Search for the cell housing the specified text and yield its (x, y) center coordinate. 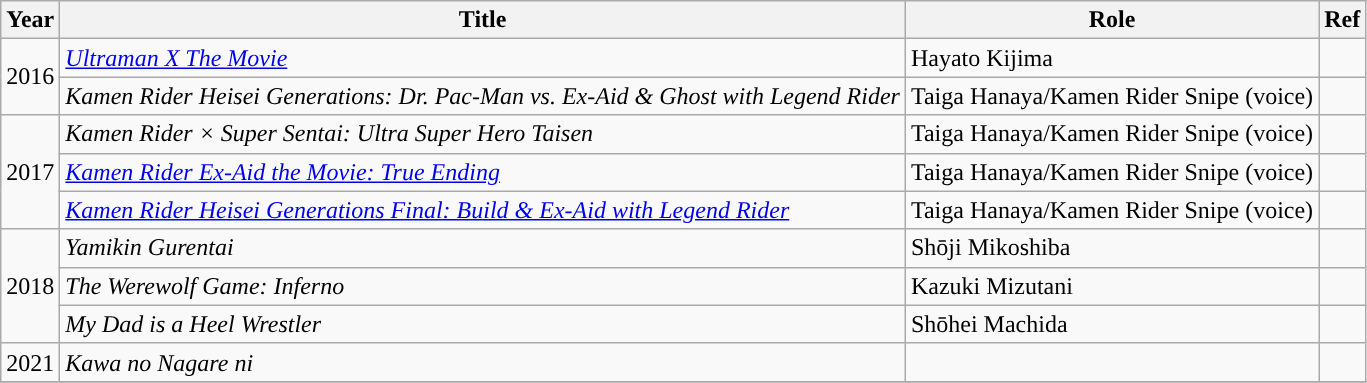
My Dad is a Heel Wrestler (483, 324)
Kamen Rider Heisei Generations Final: Build & Ex-Aid with Legend Rider (483, 210)
Shōji Mikoshiba (1112, 248)
Kazuki Mizutani (1112, 286)
Yamikin Gurentai (483, 248)
Kawa no Nagare ni (483, 362)
2018 (30, 286)
Ultraman X The Movie (483, 58)
Shōhei Machida (1112, 324)
Ref (1342, 20)
Title (483, 20)
Year (30, 20)
Kamen Rider × Super Sentai: Ultra Super Hero Taisen (483, 134)
Kamen Rider Heisei Generations: Dr. Pac-Man vs. Ex-Aid & Ghost with Legend Rider (483, 96)
Hayato Kijima (1112, 58)
2021 (30, 362)
2016 (30, 77)
Role (1112, 20)
2017 (30, 172)
Kamen Rider Ex-Aid the Movie: True Ending (483, 172)
The Werewolf Game: Inferno (483, 286)
